Determine the [X, Y] coordinate at the center of the cell enclosing the given text.  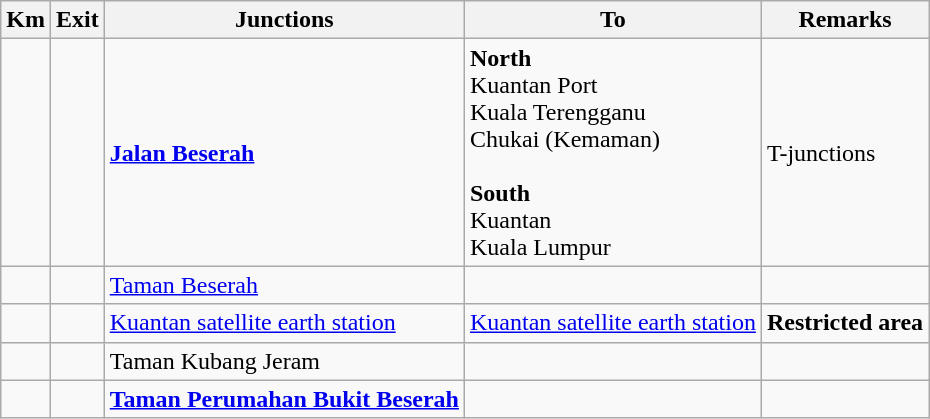
T-junctions [844, 152]
Jalan Beserah [284, 152]
Junctions [284, 20]
Taman Beserah [284, 285]
Restricted area [844, 323]
Km [26, 20]
Taman Kubang Jeram [284, 361]
Taman Perumahan Bukit Beserah [284, 399]
North Kuantan Port Kuala Terengganu Chukai (Kemaman)South Kuantan Kuala Lumpur [612, 152]
Remarks [844, 20]
Exit [77, 20]
To [612, 20]
